Output the [X, Y] coordinate of the center of the cell containing the given text.  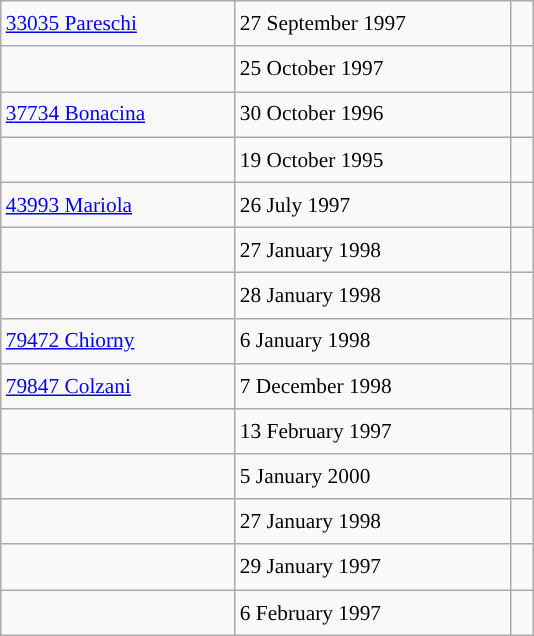
7 December 1998 [373, 386]
25 October 1997 [373, 68]
37734 Bonacina [118, 114]
13 February 1997 [373, 432]
6 January 1998 [373, 340]
19 October 1995 [373, 160]
5 January 2000 [373, 476]
6 February 1997 [373, 612]
29 January 1997 [373, 566]
28 January 1998 [373, 296]
43993 Mariola [118, 204]
27 September 1997 [373, 24]
79472 Chiorny [118, 340]
26 July 1997 [373, 204]
33035 Pareschi [118, 24]
79847 Colzani [118, 386]
30 October 1996 [373, 114]
